Search for the cell housing the specified text and yield its (x, y) center coordinate. 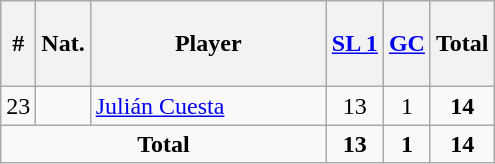
Julián Cuesta (208, 106)
Player (208, 44)
SL 1 (354, 44)
Nat. (63, 44)
23 (18, 106)
# (18, 44)
GC (406, 44)
